Pinpoint the cell where the given text exists, returning its (x, y) midpoint coordinate. 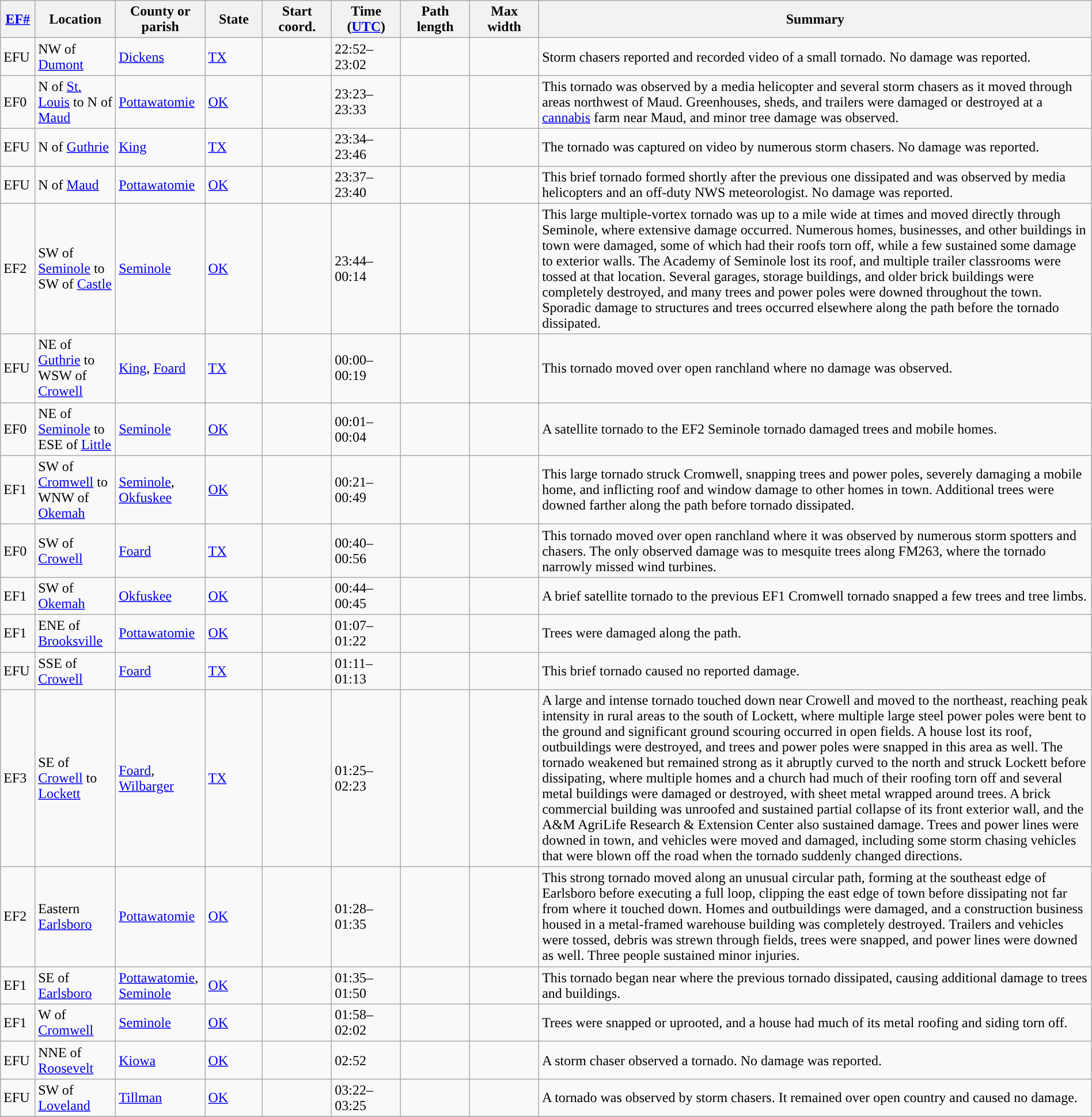
Storm chasers reported and recorded video of a small tornado. No damage was reported. (816, 56)
N of St. Louis to N of Maud (75, 102)
King (160, 147)
Summary (816, 20)
SW of Cromwell to WNW of Okemah (75, 489)
A satellite tornado to the EF2 Seminole tornado damaged trees and mobile homes. (816, 429)
01:11–01:13 (366, 670)
SW of Crowell (75, 550)
Foard, Wilbarger (160, 778)
Location (75, 20)
Dickens (160, 56)
23:37–23:40 (366, 184)
ENE of Brooksville (75, 633)
00:21–00:49 (366, 489)
Start coord. (297, 20)
SW of Seminole to SW of Castle (75, 268)
Pottawatomie, Seminole (160, 986)
03:22–03:25 (366, 1097)
01:28–01:35 (366, 917)
A brief satellite tornado to the previous EF1 Cromwell tornado snapped a few trees and tree limbs. (816, 595)
23:23–23:33 (366, 102)
King, Foard (160, 368)
SSE of Crowell (75, 670)
Seminole, Okfuskee (160, 489)
NNE of Roosevelt (75, 1061)
NE of Guthrie to WSW of Crowell (75, 368)
Kiowa (160, 1061)
SW of Loveland (75, 1097)
Max width (505, 20)
This brief tornado caused no reported damage. (816, 670)
W of Cromwell (75, 1023)
01:35–01:50 (366, 986)
22:52–23:02 (366, 56)
N of Guthrie (75, 147)
00:40–00:56 (366, 550)
Okfuskee (160, 595)
NE of Seminole to ESE of Little (75, 429)
State (234, 20)
SW of Okemah (75, 595)
The tornado was captured on video by numerous storm chasers. No damage was reported. (816, 147)
County or parish (160, 20)
Time (UTC) (366, 20)
02:52 (366, 1061)
Trees were damaged along the path. (816, 633)
Trees were snapped or uprooted, and a house had much of its metal roofing and siding torn off. (816, 1023)
EF# (18, 20)
N of Maud (75, 184)
Path length (435, 20)
Tillman (160, 1097)
A tornado was observed by storm chasers. It remained over open country and caused no damage. (816, 1097)
01:25–02:23 (366, 778)
01:07–01:22 (366, 633)
23:34–23:46 (366, 147)
A storm chaser observed a tornado. No damage was reported. (816, 1061)
Eastern Earlsboro (75, 917)
EF3 (18, 778)
This tornado moved over open ranchland where no damage was observed. (816, 368)
01:58–02:02 (366, 1023)
00:01–00:04 (366, 429)
23:44–00:14 (366, 268)
SE of Earlsboro (75, 986)
SE of Crowell to Lockett (75, 778)
00:44–00:45 (366, 595)
NW of Dumont (75, 56)
00:00–00:19 (366, 368)
This tornado began near where the previous tornado dissipated, causing additional damage to trees and buildings. (816, 986)
